Pinpoint the cell where the given text exists, returning its (X, Y) midpoint coordinate. 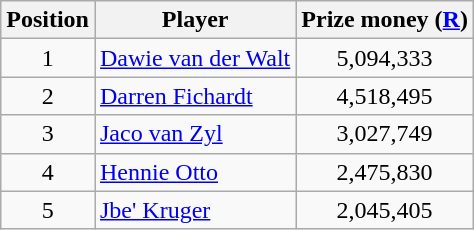
2,475,830 (385, 172)
2,045,405 (385, 210)
3 (48, 134)
Position (48, 20)
5,094,333 (385, 58)
Hennie Otto (194, 172)
5 (48, 210)
4,518,495 (385, 96)
Jaco van Zyl (194, 134)
Prize money (R) (385, 20)
1 (48, 58)
Player (194, 20)
Dawie van der Walt (194, 58)
3,027,749 (385, 134)
Darren Fichardt (194, 96)
4 (48, 172)
2 (48, 96)
Jbe' Kruger (194, 210)
